Provide the [x, y] coordinate of the cell's center where the given text is located.  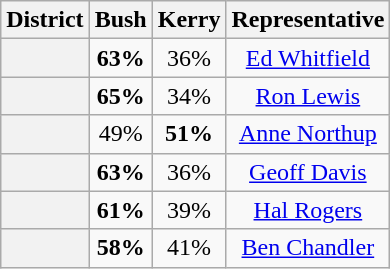
Bush [120, 20]
34% [189, 96]
Ron Lewis [308, 96]
Representative [308, 20]
65% [120, 96]
41% [189, 248]
Anne Northup [308, 134]
Hal Rogers [308, 210]
Geoff Davis [308, 172]
61% [120, 210]
District [45, 20]
Ben Chandler [308, 248]
51% [189, 134]
Ed Whitfield [308, 58]
49% [120, 134]
58% [120, 248]
39% [189, 210]
Kerry [189, 20]
